Capture the cell that displays the provided text and extract its (x, y) central coordinate. 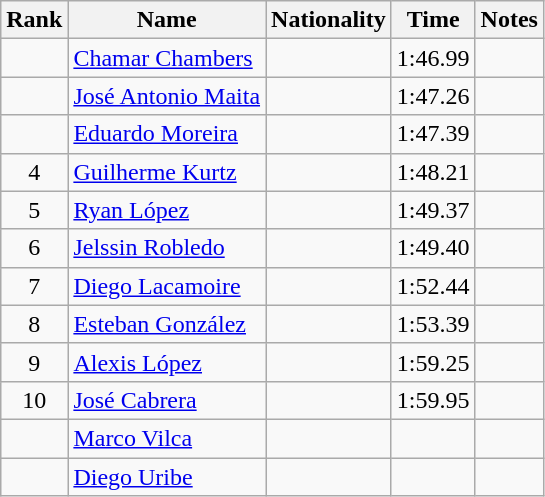
Eduardo Moreira (167, 134)
Guilherme Kurtz (167, 172)
José Antonio Maita (167, 96)
1:47.26 (433, 96)
José Cabrera (167, 400)
Time (433, 20)
1:52.44 (433, 286)
1:49.40 (433, 248)
10 (34, 400)
Diego Uribe (167, 477)
Chamar Chambers (167, 58)
8 (34, 324)
1:47.39 (433, 134)
7 (34, 286)
Diego Lacamoire (167, 286)
4 (34, 172)
1:49.37 (433, 210)
Esteban González (167, 324)
9 (34, 362)
5 (34, 210)
Jelssin Robledo (167, 248)
1:59.25 (433, 362)
1:53.39 (433, 324)
1:59.95 (433, 400)
Nationality (329, 20)
1:48.21 (433, 172)
Alexis López (167, 362)
6 (34, 248)
Marco Vilca (167, 438)
1:46.99 (433, 58)
Ryan López (167, 210)
Notes (509, 20)
Name (167, 20)
Rank (34, 20)
